Scan for the cell matching the given text and deliver its (X, Y) coordinate at center. 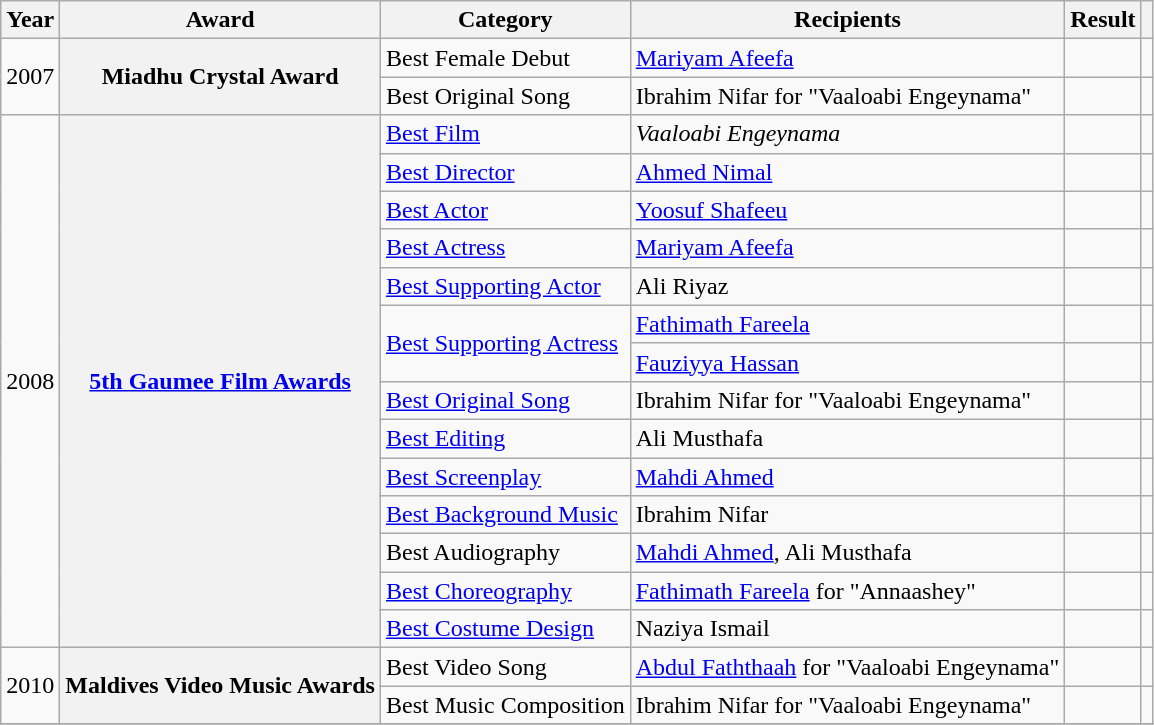
Year (30, 20)
Best Supporting Actor (505, 286)
2010 (30, 686)
Best Film (505, 134)
Best Female Debut (505, 58)
Best Music Composition (505, 705)
Best Choreography (505, 591)
Best Costume Design (505, 629)
Best Video Song (505, 667)
Mahdi Ahmed (848, 477)
Best Screenplay (505, 477)
Abdul Faththaah for "Vaaloabi Engeynama" (848, 667)
Ali Musthafa (848, 438)
5th Gaumee Film Awards (220, 382)
Best Audiography (505, 553)
Ibrahim Nifar (848, 515)
Best Background Music (505, 515)
Vaaloabi Engeynama (848, 134)
2008 (30, 382)
Best Actress (505, 248)
Yoosuf Shafeeu (848, 210)
Fauziyya Hassan (848, 362)
Maldives Video Music Awards (220, 686)
Best Actor (505, 210)
Mahdi Ahmed, Ali Musthafa (848, 553)
Best Director (505, 172)
Miadhu Crystal Award (220, 77)
Best Editing (505, 438)
2007 (30, 77)
Fathimath Fareela for "Annaashey" (848, 591)
Naziya Ismail (848, 629)
Award (220, 20)
Ahmed Nimal (848, 172)
Recipients (848, 20)
Result (1103, 20)
Ali Riyaz (848, 286)
Best Supporting Actress (505, 343)
Fathimath Fareela (848, 324)
Category (505, 20)
